Find where the given text appears and provide that cell's center as (x, y) coordinate. 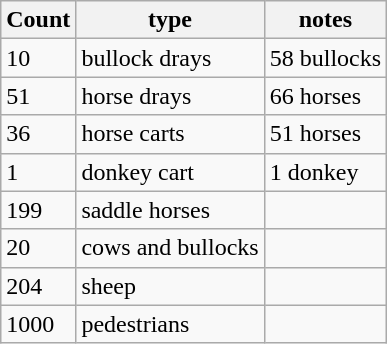
1 (38, 172)
1000 (38, 324)
saddle horses (170, 210)
bullock drays (170, 58)
10 (38, 58)
horse carts (170, 134)
36 (38, 134)
199 (38, 210)
donkey cart (170, 172)
51 (38, 96)
204 (38, 286)
pedestrians (170, 324)
type (170, 20)
Count (38, 20)
66 horses (325, 96)
58 bullocks (325, 58)
1 donkey (325, 172)
cows and bullocks (170, 248)
notes (325, 20)
horse drays (170, 96)
sheep (170, 286)
20 (38, 248)
51 horses (325, 134)
